Detect which cell encompasses the target text, then output its (X, Y) center coordinate. 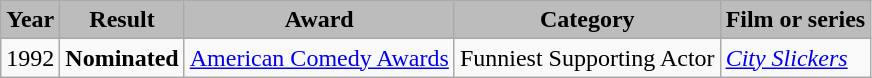
City Slickers (796, 58)
Funniest Supporting Actor (587, 58)
Nominated (122, 58)
Film or series (796, 20)
American Comedy Awards (319, 58)
Award (319, 20)
Year (30, 20)
Result (122, 20)
1992 (30, 58)
Category (587, 20)
